Detect which cell encompasses the target text, then output its [X, Y] center coordinate. 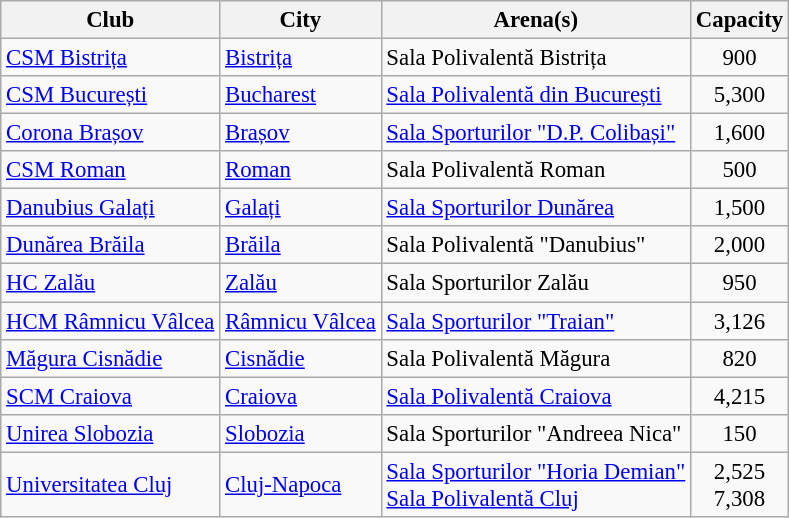
1,500 [740, 208]
820 [740, 358]
Arena(s) [536, 20]
HC Zalău [110, 283]
Sala Sporturilor "D.P. Colibași" [536, 133]
Slobozia [300, 433]
2,5257,308 [740, 484]
Sala Sporturilor "Horia Demian"Sala Polivalentă Cluj [536, 484]
Galați [300, 208]
Universitatea Cluj [110, 484]
Măgura Cisnădie [110, 358]
Cluj-Napoca [300, 484]
Sala Polivalentă din București [536, 95]
Craiova [300, 396]
CSM Bistrița [110, 58]
SCM Craiova [110, 396]
Club [110, 20]
2,000 [740, 245]
1,600 [740, 133]
Sala Sporturilor Zalău [536, 283]
Dunărea Brăila [110, 245]
Sala Polivalentă "Danubius" [536, 245]
Sala Sporturilor Dunărea [536, 208]
CSM Roman [110, 170]
Brașov [300, 133]
Brăila [300, 245]
Sala Polivalentă Bistrița [536, 58]
Sala Polivalentă Măgura [536, 358]
Sala Sporturilor "Andreea Nica" [536, 433]
3,126 [740, 321]
HCM Râmnicu Vâlcea [110, 321]
Sala Sporturilor "Traian" [536, 321]
Unirea Slobozia [110, 433]
Corona Brașov [110, 133]
4,215 [740, 396]
City [300, 20]
CSM București [110, 95]
900 [740, 58]
150 [740, 433]
Râmnicu Vâlcea [300, 321]
Bucharest [300, 95]
Sala Polivalentă Roman [536, 170]
Cisnădie [300, 358]
Zalău [300, 283]
Danubius Galați [110, 208]
Bistrița [300, 58]
5,300 [740, 95]
500 [740, 170]
Sala Polivalentă Craiova [536, 396]
Capacity [740, 20]
Roman [300, 170]
950 [740, 283]
